Return (x, y) of the center of cell containing provided text 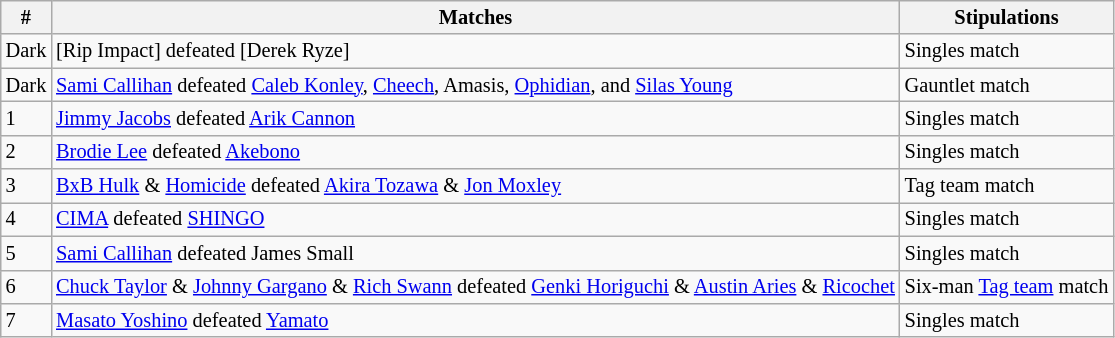
Six-man Tag team match (1006, 287)
Sami Callihan defeated James Small (476, 253)
Jimmy Jacobs defeated Arik Cannon (476, 118)
BxB Hulk & Homicide defeated Akira Tozawa & Jon Moxley (476, 186)
Masato Yoshino defeated Yamato (476, 320)
CIMA defeated SHINGO (476, 219)
Brodie Lee defeated Akebono (476, 152)
2 (26, 152)
Chuck Taylor & Johnny Gargano & Rich Swann defeated Genki Horiguchi & Austin Aries & Ricochet (476, 287)
4 (26, 219)
Stipulations (1006, 17)
# (26, 17)
5 (26, 253)
[Rip Impact] defeated [Derek Ryze] (476, 51)
Matches (476, 17)
7 (26, 320)
3 (26, 186)
1 (26, 118)
Tag team match (1006, 186)
Sami Callihan defeated Caleb Konley, Cheech, Amasis, Ophidian, and Silas Young (476, 85)
6 (26, 287)
Gauntlet match (1006, 85)
